Locate the cell with the specified text and output its [X, Y] center coordinate. 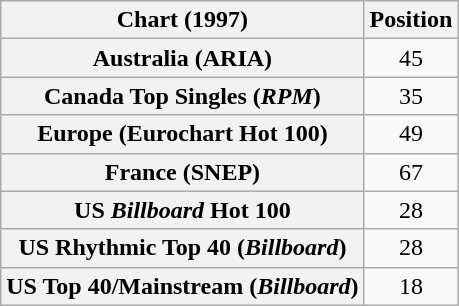
France (SNEP) [182, 172]
Europe (Eurochart Hot 100) [182, 134]
Position [411, 20]
Chart (1997) [182, 20]
45 [411, 58]
67 [411, 172]
18 [411, 286]
35 [411, 96]
49 [411, 134]
US Rhythmic Top 40 (Billboard) [182, 248]
Australia (ARIA) [182, 58]
US Top 40/Mainstream (Billboard) [182, 286]
US Billboard Hot 100 [182, 210]
Canada Top Singles (RPM) [182, 96]
